Find where the given text appears and provide that cell's center as (x, y) coordinate. 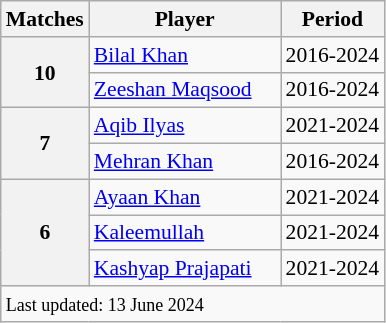
6 (45, 232)
Ayaan Khan (185, 197)
Zeeshan Maqsood (185, 90)
Matches (45, 19)
Mehran Khan (185, 162)
Aqib Ilyas (185, 126)
Player (185, 19)
Bilal Khan (185, 55)
Period (333, 19)
Kashyap Prajapati (185, 269)
7 (45, 144)
Kaleemullah (185, 233)
Last updated: 13 June 2024 (192, 304)
10 (45, 72)
